Provide the [x, y] coordinate of the cell's center where the given text is located.  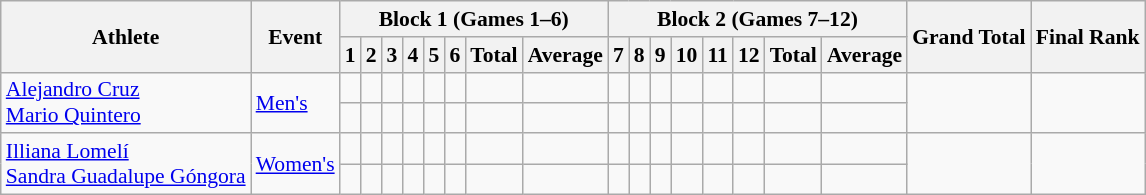
Block 2 (Games 7–12) [758, 19]
8 [640, 55]
1 [350, 55]
2 [372, 55]
Women's [296, 164]
12 [749, 55]
4 [412, 55]
Men's [296, 102]
Alejandro CruzMario Quintero [126, 102]
Grand Total [968, 36]
3 [392, 55]
5 [434, 55]
7 [618, 55]
Illiana LomelíSandra Guadalupe Góngora [126, 164]
6 [454, 55]
10 [687, 55]
Final Rank [1088, 36]
Block 1 (Games 1–6) [474, 19]
9 [660, 55]
11 [718, 55]
Event [296, 36]
Athlete [126, 36]
